Search for the cell housing the specified text and yield its (X, Y) center coordinate. 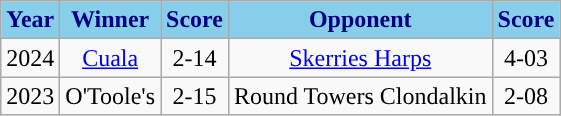
4-03 (526, 58)
Round Towers Clondalkin (360, 96)
Cuala (110, 58)
2024 (30, 58)
Skerries Harps (360, 58)
Year (30, 20)
O'Toole's (110, 96)
2-14 (194, 58)
2-08 (526, 96)
Winner (110, 20)
Opponent (360, 20)
2023 (30, 96)
2-15 (194, 96)
